Output the (X, Y) coordinate of the center of the cell containing the given text.  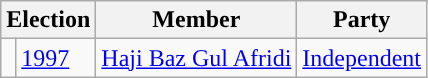
Member (196, 20)
Election (48, 20)
Haji Baz Gul Afridi (196, 58)
Party (362, 20)
Independent (362, 58)
1997 (56, 58)
